Scan for the cell matching the given text and deliver its (x, y) coordinate at center. 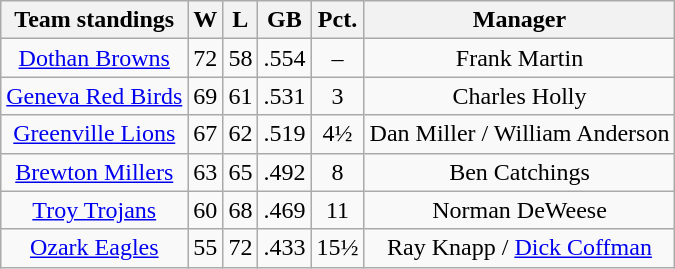
L (240, 20)
.531 (284, 96)
11 (338, 210)
Ozark Eagles (94, 248)
.519 (284, 134)
Greenville Lions (94, 134)
– (338, 58)
3 (338, 96)
67 (206, 134)
68 (240, 210)
.433 (284, 248)
Manager (520, 20)
.492 (284, 172)
Brewton Millers (94, 172)
65 (240, 172)
.554 (284, 58)
GB (284, 20)
Norman DeWeese (520, 210)
W (206, 20)
Charles Holly (520, 96)
Dan Miller / William Anderson (520, 134)
55 (206, 248)
60 (206, 210)
Geneva Red Birds (94, 96)
61 (240, 96)
4½ (338, 134)
58 (240, 58)
62 (240, 134)
15½ (338, 248)
Pct. (338, 20)
69 (206, 96)
Dothan Browns (94, 58)
Team standings (94, 20)
63 (206, 172)
8 (338, 172)
Ray Knapp / Dick Coffman (520, 248)
Troy Trojans (94, 210)
Ben Catchings (520, 172)
Frank Martin (520, 58)
.469 (284, 210)
